Scan for the cell matching the given text and deliver its [x, y] coordinate at center. 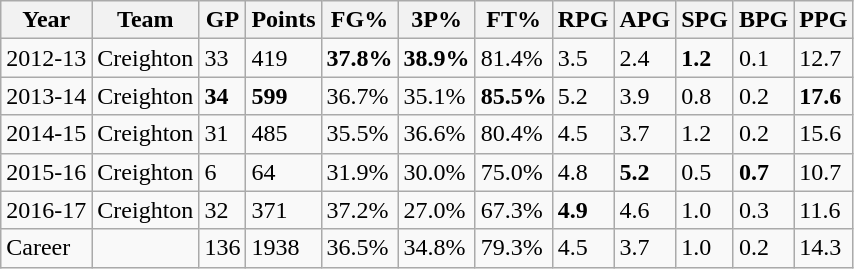
4.9 [583, 210]
6 [222, 172]
Career [46, 248]
2016-17 [46, 210]
31.9% [360, 172]
0.1 [763, 58]
38.9% [436, 58]
Points [284, 20]
371 [284, 210]
2014-15 [46, 134]
10.7 [824, 172]
2013-14 [46, 96]
3.9 [645, 96]
1938 [284, 248]
APG [645, 20]
0.3 [763, 210]
15.6 [824, 134]
37.2% [360, 210]
0.5 [705, 172]
35.5% [360, 134]
0.8 [705, 96]
36.5% [360, 248]
31 [222, 134]
64 [284, 172]
81.4% [514, 58]
30.0% [436, 172]
GP [222, 20]
12.7 [824, 58]
35.1% [436, 96]
SPG [705, 20]
80.4% [514, 134]
485 [284, 134]
0.7 [763, 172]
136 [222, 248]
2.4 [645, 58]
RPG [583, 20]
Year [46, 20]
14.3 [824, 248]
34.8% [436, 248]
75.0% [514, 172]
599 [284, 96]
419 [284, 58]
4.8 [583, 172]
36.7% [360, 96]
33 [222, 58]
67.3% [514, 210]
32 [222, 210]
2015-16 [46, 172]
FG% [360, 20]
85.5% [514, 96]
Team [146, 20]
PPG [824, 20]
11.6 [824, 210]
3.5 [583, 58]
17.6 [824, 96]
36.6% [436, 134]
BPG [763, 20]
3P% [436, 20]
34 [222, 96]
FT% [514, 20]
37.8% [360, 58]
79.3% [514, 248]
4.6 [645, 210]
27.0% [436, 210]
2012-13 [46, 58]
